Return the [x, y] coordinate for the center point of the cell that contains the specified text.  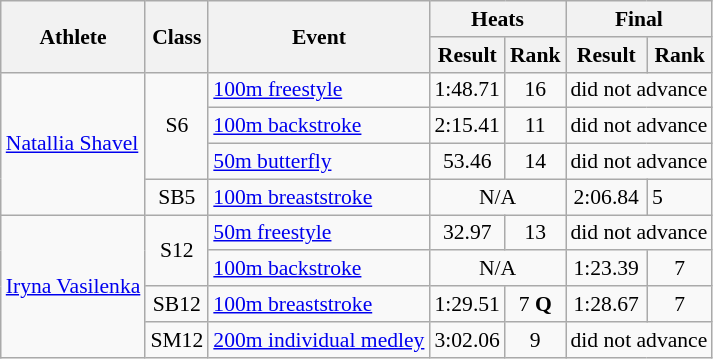
Class [176, 36]
1:23.39 [606, 269]
Heats [497, 19]
7 Q [536, 304]
1:28.67 [606, 304]
16 [536, 90]
SM12 [176, 340]
100m freestyle [318, 90]
2:15.41 [466, 126]
Natallia Shavel [74, 143]
SB12 [176, 304]
SB5 [176, 197]
1:29.51 [466, 304]
2:06.84 [606, 197]
3:02.06 [466, 340]
1:48.71 [466, 90]
S6 [176, 126]
Event [318, 36]
53.46 [466, 162]
9 [536, 340]
S12 [176, 250]
32.97 [466, 233]
13 [536, 233]
5 [680, 197]
50m butterfly [318, 162]
Iryna Vasilenka [74, 286]
11 [536, 126]
Final [640, 19]
200m individual medley [318, 340]
Athlete [74, 36]
50m freestyle [318, 233]
14 [536, 162]
